Scan for the cell matching the given text and deliver its [x, y] coordinate at center. 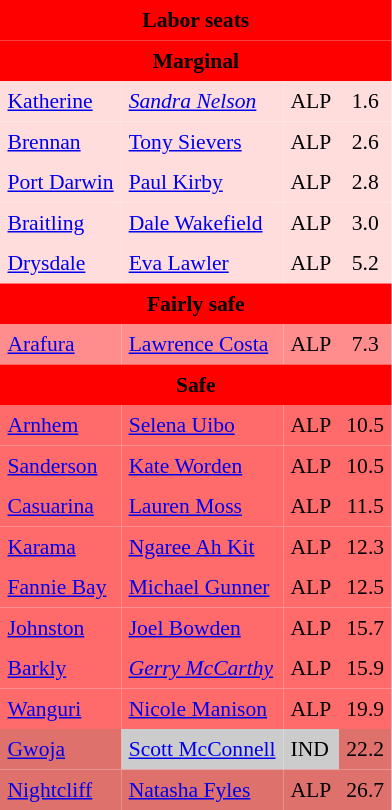
22.2 [366, 749]
Katherine [60, 101]
Sanderson [60, 465]
Casuarina [60, 506]
5.2 [366, 263]
15.9 [366, 668]
Joel Bowden [202, 627]
Nicole Manison [202, 708]
19.9 [366, 708]
Johnston [60, 627]
Safe [196, 384]
Port Darwin [60, 182]
Michael Gunner [202, 587]
Selena Uibo [202, 425]
Eva Lawler [202, 263]
Karama [60, 546]
Fannie Bay [60, 587]
1.6 [366, 101]
Drysdale [60, 263]
Paul Kirby [202, 182]
Ngaree Ah Kit [202, 546]
2.8 [366, 182]
12.3 [366, 546]
Nightcliff [60, 789]
Gwoja [60, 749]
Lawrence Costa [202, 344]
Natasha Fyles [202, 789]
12.5 [366, 587]
Dale Wakefield [202, 222]
Tony Sievers [202, 141]
Scott McConnell [202, 749]
Braitling [60, 222]
Arafura [60, 344]
IND [311, 749]
Barkly [60, 668]
11.5 [366, 506]
Kate Worden [202, 465]
26.7 [366, 789]
Lauren Moss [202, 506]
Marginal [196, 60]
Gerry McCarthy [202, 668]
Fairly safe [196, 303]
Sandra Nelson [202, 101]
Wanguri [60, 708]
15.7 [366, 627]
3.0 [366, 222]
Labor seats [196, 20]
2.6 [366, 141]
7.3 [366, 344]
Brennan [60, 141]
Arnhem [60, 425]
